Output the [x, y] coordinate of the center of the cell containing the given text.  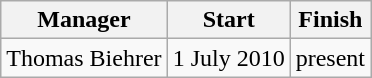
Start [228, 20]
Thomas Biehrer [84, 58]
present [330, 58]
Manager [84, 20]
Finish [330, 20]
1 July 2010 [228, 58]
